Provide the (x, y) coordinate of the cell's center where the given text is located.  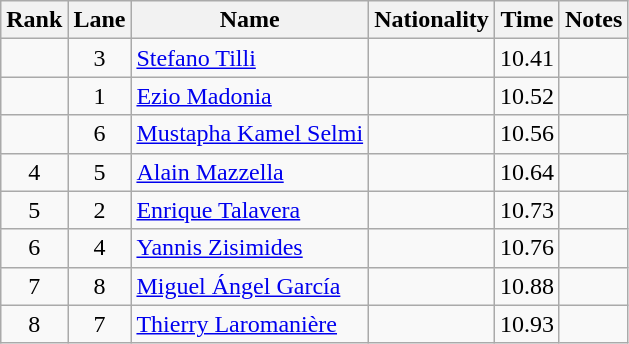
Thierry Laromanière (250, 324)
Alain Mazzella (250, 172)
2 (100, 210)
10.41 (526, 58)
10.93 (526, 324)
Name (250, 20)
Ezio Madonia (250, 96)
Mustapha Kamel Selmi (250, 134)
Lane (100, 20)
Nationality (432, 20)
Stefano Tilli (250, 58)
Yannis Zisimides (250, 248)
10.88 (526, 286)
Enrique Talavera (250, 210)
1 (100, 96)
10.52 (526, 96)
Miguel Ángel García (250, 286)
10.56 (526, 134)
Notes (593, 20)
3 (100, 58)
10.76 (526, 248)
10.64 (526, 172)
10.73 (526, 210)
Rank (34, 20)
Time (526, 20)
